Extract the (x, y) coordinate from the center of the cell holding the provided text.  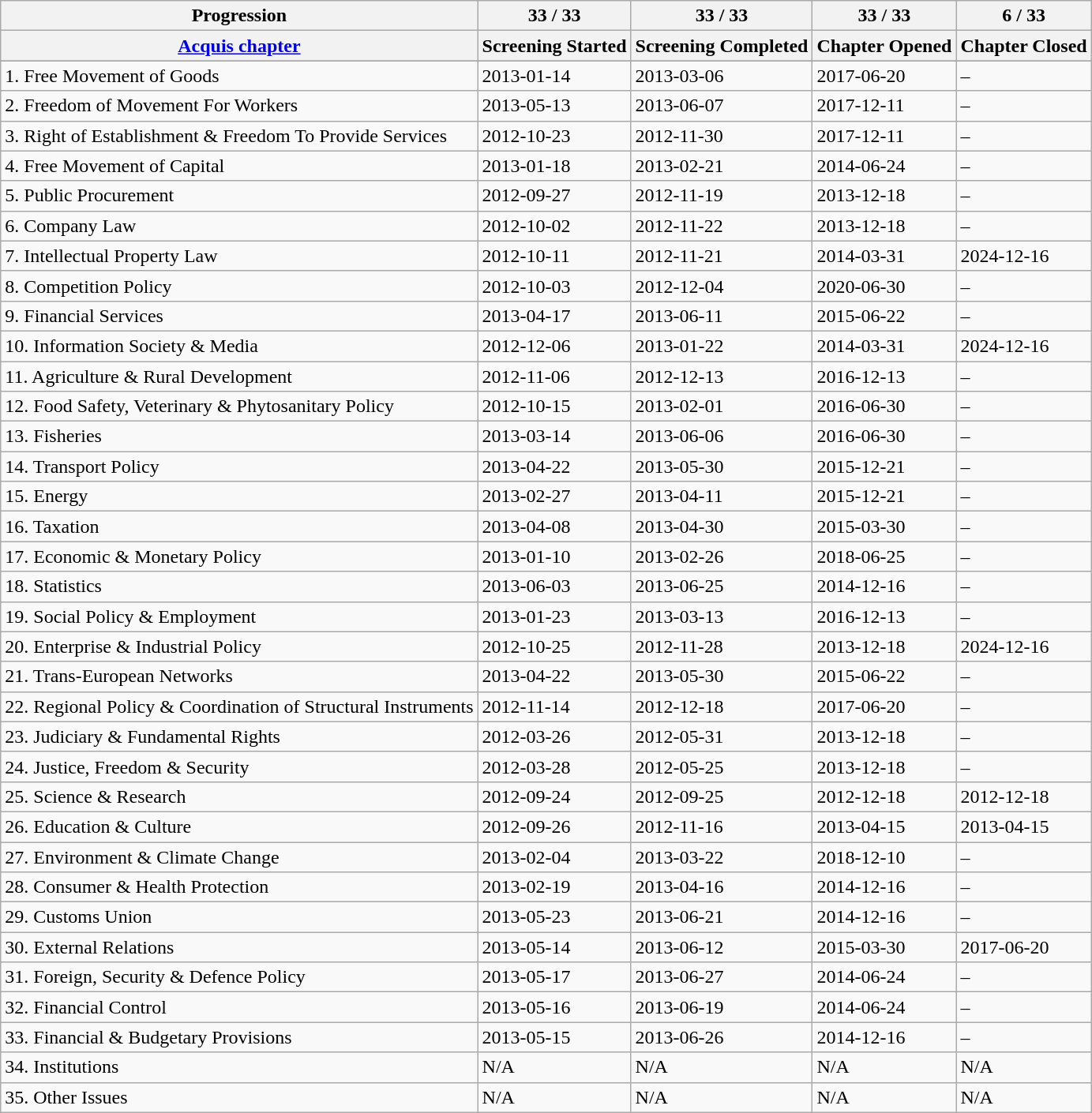
2013-06-21 (722, 917)
2013-03-22 (722, 856)
2013-06-26 (722, 1037)
2013-05-16 (554, 1007)
2013-01-18 (554, 166)
2. Freedom of Movement For Workers (239, 106)
2012-11-28 (722, 646)
2013-05-23 (554, 917)
2012-11-19 (722, 196)
2012-09-25 (722, 796)
12. Food Safety, Veterinary & Phytosanitary Policy (239, 407)
Chapter Closed (1023, 46)
31. Foreign, Security & Defence Policy (239, 977)
2013-05-15 (554, 1037)
29. Customs Union (239, 917)
2013-04-30 (722, 527)
2013-04-11 (722, 497)
23. Judiciary & Fundamental Rights (239, 736)
2013-06-07 (722, 106)
2020-06-30 (884, 286)
Chapter Opened (884, 46)
2012-11-06 (554, 377)
2013-01-14 (554, 76)
2012-11-30 (722, 136)
2013-03-13 (722, 616)
2012-05-25 (722, 766)
24. Justice, Freedom & Security (239, 766)
2012-10-03 (554, 286)
2013-04-17 (554, 316)
2012-09-27 (554, 196)
2013-04-16 (722, 887)
2018-06-25 (884, 556)
2012-12-13 (722, 377)
19. Social Policy & Employment (239, 616)
2013-06-12 (722, 947)
Screening Started (554, 46)
2013-01-10 (554, 556)
4. Free Movement of Capital (239, 166)
2012-10-25 (554, 646)
2012-10-02 (554, 226)
20. Enterprise & Industrial Policy (239, 646)
2012-12-04 (722, 286)
10. Information Society & Media (239, 346)
34. Institutions (239, 1067)
2013-02-01 (722, 407)
28. Consumer & Health Protection (239, 887)
6. Company Law (239, 226)
Screening Completed (722, 46)
2013-05-14 (554, 947)
2012-10-15 (554, 407)
1. Free Movement of Goods (239, 76)
7. Intellectual Property Law (239, 256)
27. Environment & Climate Change (239, 856)
2013-06-19 (722, 1007)
6 / 33 (1023, 16)
2012-05-31 (722, 736)
2013-06-27 (722, 977)
Progression (239, 16)
2013-06-11 (722, 316)
2013-02-19 (554, 887)
32. Financial Control (239, 1007)
2013-06-25 (722, 586)
35. Other Issues (239, 1097)
18. Statistics (239, 586)
2012-11-21 (722, 256)
2013-02-26 (722, 556)
9. Financial Services (239, 316)
2012-10-23 (554, 136)
2013-01-22 (722, 346)
2012-03-26 (554, 736)
8. Competition Policy (239, 286)
15. Energy (239, 497)
13. Fisheries (239, 437)
2013-02-04 (554, 856)
3. Right of Establishment & Freedom To Provide Services (239, 136)
2013-03-14 (554, 437)
2013-01-23 (554, 616)
2012-11-22 (722, 226)
2013-02-27 (554, 497)
2012-12-06 (554, 346)
30. External Relations (239, 947)
21. Trans-European Networks (239, 676)
16. Taxation (239, 527)
2012-09-26 (554, 826)
22. Regional Policy & Coordination of Structural Instruments (239, 706)
2012-10-11 (554, 256)
2013-06-06 (722, 437)
5. Public Procurement (239, 196)
2013-06-03 (554, 586)
2012-11-16 (722, 826)
Acquis chapter (239, 46)
2012-11-14 (554, 706)
2012-09-24 (554, 796)
11. Agriculture & Rural Development (239, 377)
2013-05-17 (554, 977)
14. Transport Policy (239, 467)
2013-02-21 (722, 166)
26. Education & Culture (239, 826)
2013-05-13 (554, 106)
2013-03-06 (722, 76)
2018-12-10 (884, 856)
2013-04-08 (554, 527)
17. Economic & Monetary Policy (239, 556)
25. Science & Research (239, 796)
33. Financial & Budgetary Provisions (239, 1037)
2012-03-28 (554, 766)
